Output the [x, y] coordinate of the center of the cell containing the given text.  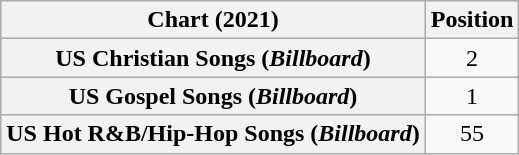
US Hot R&B/Hip-Hop Songs (Billboard) [213, 134]
2 [472, 58]
Chart (2021) [213, 20]
Position [472, 20]
US Gospel Songs (Billboard) [213, 96]
55 [472, 134]
1 [472, 96]
US Christian Songs (Billboard) [213, 58]
